Determine the [x, y] coordinate at the center of the cell enclosing the given text.  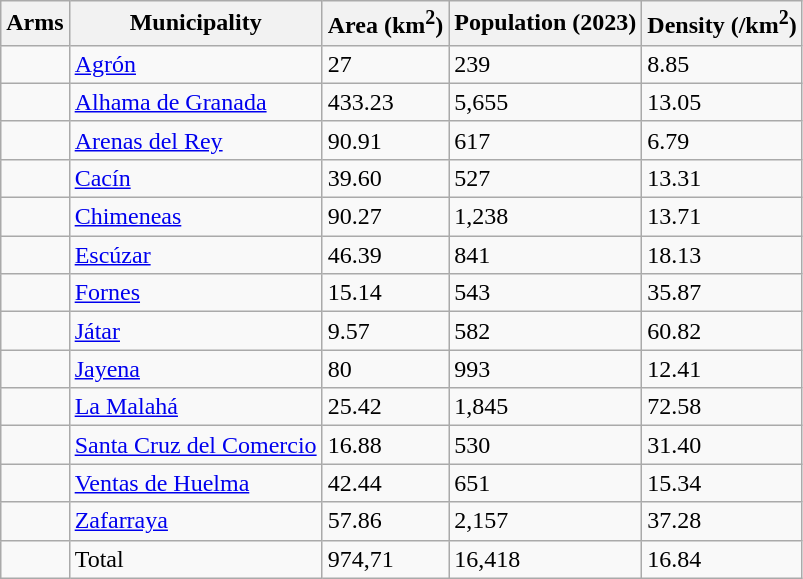
39.60 [386, 178]
Municipality [196, 24]
13.31 [722, 178]
16.84 [722, 559]
27 [386, 64]
2,157 [546, 521]
12.41 [722, 369]
582 [546, 331]
651 [546, 483]
13.71 [722, 217]
Density (/km2) [722, 24]
527 [546, 178]
80 [386, 369]
31.40 [722, 445]
Játar [196, 331]
57.86 [386, 521]
16.88 [386, 445]
5,655 [546, 102]
Population (2023) [546, 24]
Cacín [196, 178]
42.44 [386, 483]
1,845 [546, 407]
Total [196, 559]
9.57 [386, 331]
6.79 [722, 140]
Area (km2) [386, 24]
18.13 [722, 255]
Zafarraya [196, 521]
16,418 [546, 559]
Chimeneas [196, 217]
35.87 [722, 293]
617 [546, 140]
974,71 [386, 559]
Santa Cruz del Comercio [196, 445]
543 [546, 293]
Ventas de Huelma [196, 483]
La Malahá [196, 407]
Fornes [196, 293]
15.14 [386, 293]
530 [546, 445]
25.42 [386, 407]
13.05 [722, 102]
15.34 [722, 483]
Arms [35, 24]
60.82 [722, 331]
1,238 [546, 217]
Escúzar [196, 255]
8.85 [722, 64]
841 [546, 255]
Alhama de Granada [196, 102]
37.28 [722, 521]
993 [546, 369]
90.27 [386, 217]
46.39 [386, 255]
90.91 [386, 140]
Arenas del Rey [196, 140]
433.23 [386, 102]
72.58 [722, 407]
Jayena [196, 369]
Agrón [196, 64]
239 [546, 64]
